Identify which cell holds the provided text, then report its [x, y] central coordinate. 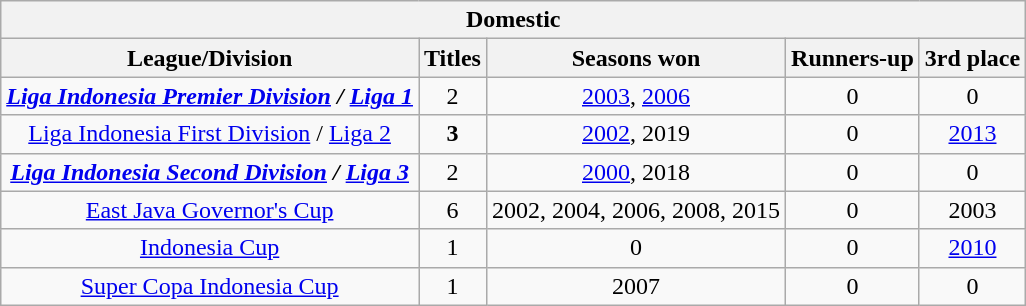
2007 [636, 286]
6 [452, 210]
Indonesia Cup [210, 248]
2003 [972, 210]
Seasons won [636, 58]
2003, 2006 [636, 96]
East Java Governor's Cup [210, 210]
2013 [972, 134]
Super Copa Indonesia Cup [210, 286]
3 [452, 134]
Liga Indonesia Premier Division / Liga 1 [210, 96]
2002, 2019 [636, 134]
League/Division [210, 58]
Domestic [514, 20]
Titles [452, 58]
2002, 2004, 2006, 2008, 2015 [636, 210]
2000, 2018 [636, 172]
Liga Indonesia First Division / Liga 2 [210, 134]
Runners-up [853, 58]
3rd place [972, 58]
Liga Indonesia Second Division / Liga 3 [210, 172]
2010 [972, 248]
